Search for the cell housing the specified text and yield its (X, Y) center coordinate. 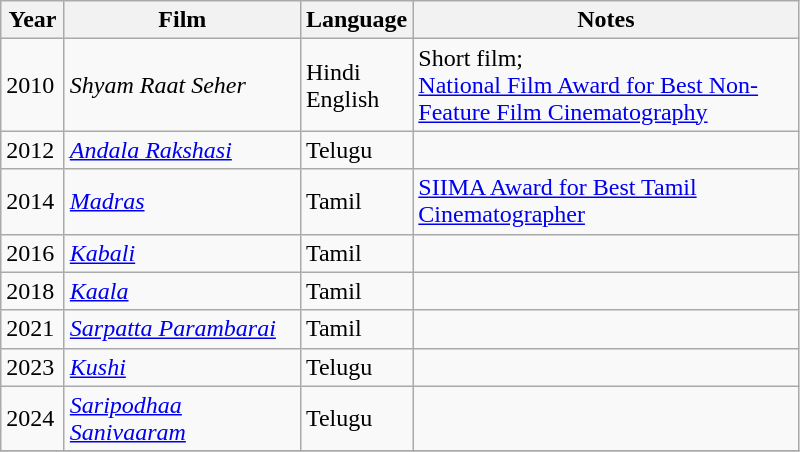
SIIMA Award for Best Tamil Cinematographer (606, 202)
2024 (33, 418)
Sarpatta Parambarai (182, 329)
2012 (33, 150)
Language (356, 20)
Short film;National Film Award for Best Non-Feature Film Cinematography (606, 85)
Year (33, 20)
Shyam Raat Seher (182, 85)
2023 (33, 367)
Kabali (182, 253)
2021 (33, 329)
2018 (33, 291)
Andala Rakshasi (182, 150)
2014 (33, 202)
HindiEnglish (356, 85)
Film (182, 20)
Notes (606, 20)
Saripodhaa Sanivaaram (182, 418)
2010 (33, 85)
Kaala (182, 291)
Kushi (182, 367)
Madras (182, 202)
2016 (33, 253)
